Return (x, y) of the center of cell containing provided text 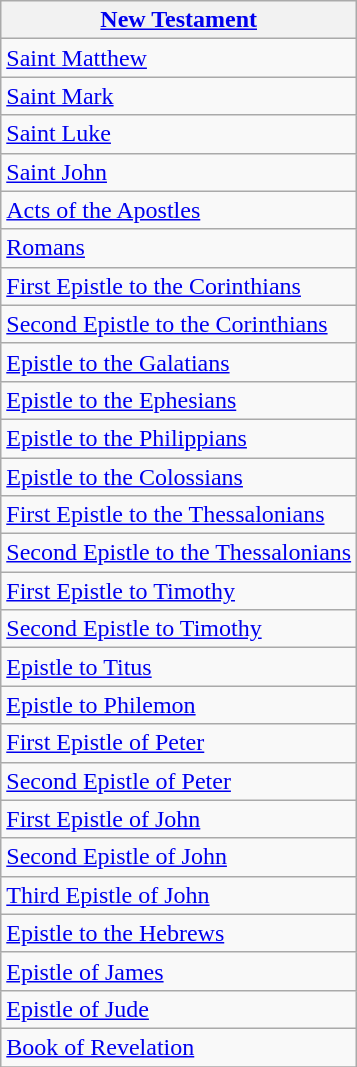
Saint Matthew (179, 58)
Epistle of Jude (179, 1009)
First Epistle to the Corinthians (179, 286)
Epistle to the Ephesians (179, 400)
Second Epistle of Peter (179, 781)
Second Epistle to the Thessalonians (179, 553)
Second Epistle to Timothy (179, 629)
First Epistle of Peter (179, 743)
Epistle to the Philippians (179, 438)
Epistle to the Hebrews (179, 933)
First Epistle of John (179, 819)
Second Epistle to the Corinthians (179, 324)
Saint Luke (179, 134)
Third Epistle of John (179, 895)
First Epistle to Timothy (179, 591)
Epistle to the Galatians (179, 362)
New Testament (179, 20)
Second Epistle of John (179, 857)
First Epistle to the Thessalonians (179, 515)
Epistle to Titus (179, 667)
Epistle to the Colossians (179, 477)
Epistle to Philemon (179, 705)
Book of Revelation (179, 1047)
Saint John (179, 172)
Epistle of James (179, 971)
Saint Mark (179, 96)
Romans (179, 248)
Acts of the Apostles (179, 210)
